Find where the given text appears and provide that cell's center as [X, Y] coordinate. 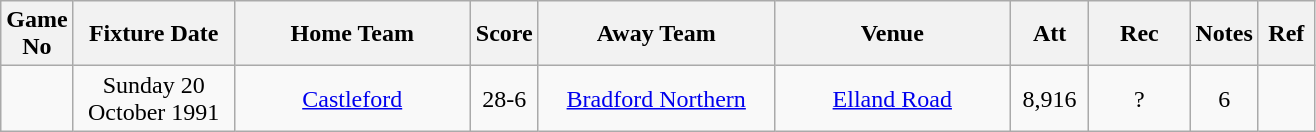
Elland Road [892, 98]
Att [1050, 34]
28-6 [504, 98]
8,916 [1050, 98]
Away Team [656, 34]
Sunday 20 October 1991 [154, 98]
Fixture Date [154, 34]
Ref [1286, 34]
Venue [892, 34]
Home Team [352, 34]
6 [1224, 98]
Bradford Northern [656, 98]
Notes [1224, 34]
Game No [37, 34]
Score [504, 34]
Castleford [352, 98]
? [1140, 98]
Rec [1140, 34]
